Return the [X, Y] coordinate for the center point of the cell that contains the specified text.  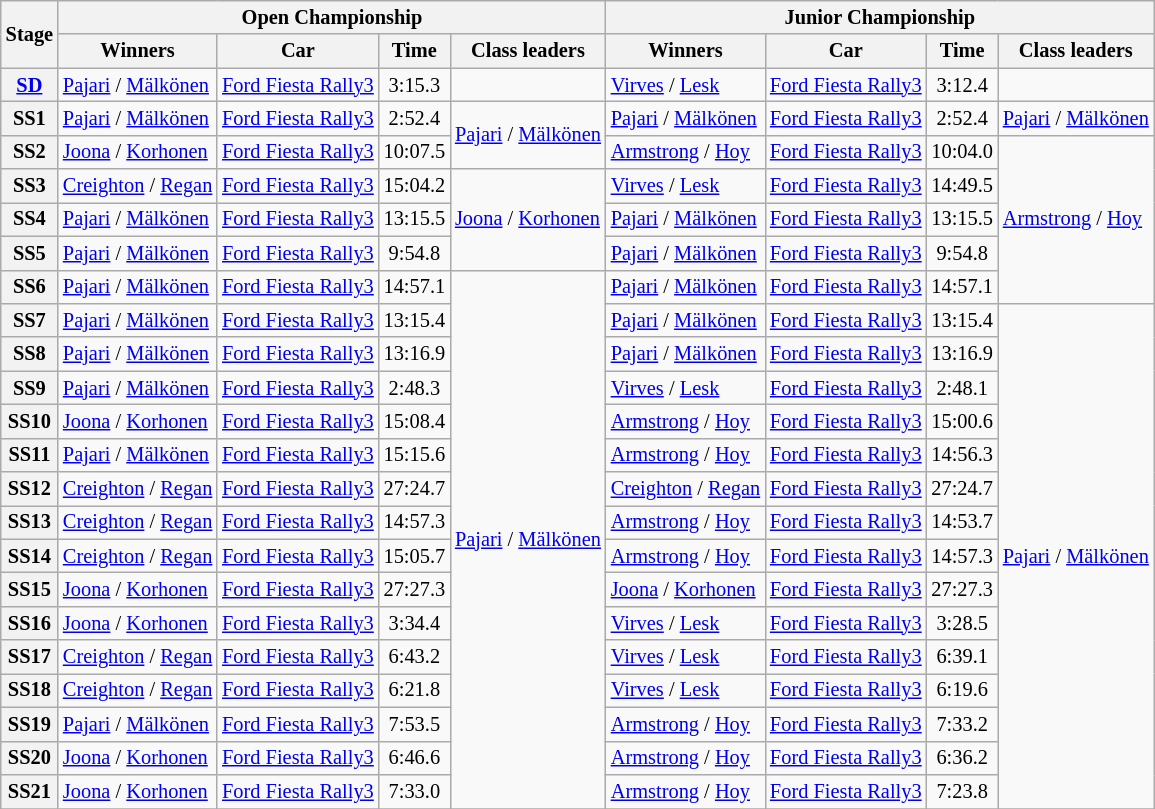
SS20 [30, 758]
15:08.4 [414, 421]
Stage [30, 34]
3:34.4 [414, 623]
15:15.6 [414, 455]
3:15.3 [414, 85]
SS14 [30, 556]
7:23.8 [962, 791]
SS13 [30, 522]
14:56.3 [962, 455]
6:46.6 [414, 758]
10:04.0 [962, 152]
SS11 [30, 455]
SS8 [30, 354]
SS9 [30, 388]
14:53.7 [962, 522]
Open Championship [332, 17]
SS15 [30, 589]
SS18 [30, 690]
SS19 [30, 724]
SS5 [30, 253]
6:36.2 [962, 758]
SS16 [30, 623]
Junior Championship [880, 17]
14:49.5 [962, 186]
7:33.0 [414, 791]
SS7 [30, 320]
SS1 [30, 118]
6:43.2 [414, 657]
SS21 [30, 791]
SS12 [30, 489]
15:05.7 [414, 556]
6:21.8 [414, 690]
SS2 [30, 152]
SS17 [30, 657]
SS3 [30, 186]
SS10 [30, 421]
2:48.1 [962, 388]
6:19.6 [962, 690]
15:00.6 [962, 421]
6:39.1 [962, 657]
10:07.5 [414, 152]
7:53.5 [414, 724]
SS4 [30, 219]
7:33.2 [962, 724]
15:04.2 [414, 186]
2:48.3 [414, 388]
SD [30, 85]
SS6 [30, 287]
3:28.5 [962, 623]
3:12.4 [962, 85]
